Search for the cell housing the specified text and yield its (X, Y) center coordinate. 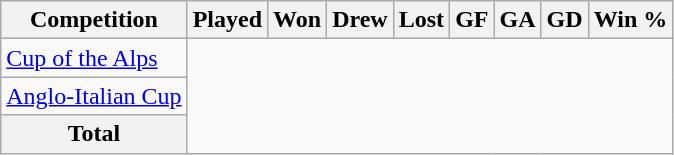
Lost (421, 20)
Total (94, 134)
GF (472, 20)
Drew (360, 20)
Anglo-Italian Cup (94, 96)
Won (298, 20)
Played (227, 20)
GA (518, 20)
Win % (630, 20)
Competition (94, 20)
GD (564, 20)
Cup of the Alps (94, 58)
